Extract the [x, y] coordinate from the center of the cell holding the provided text.  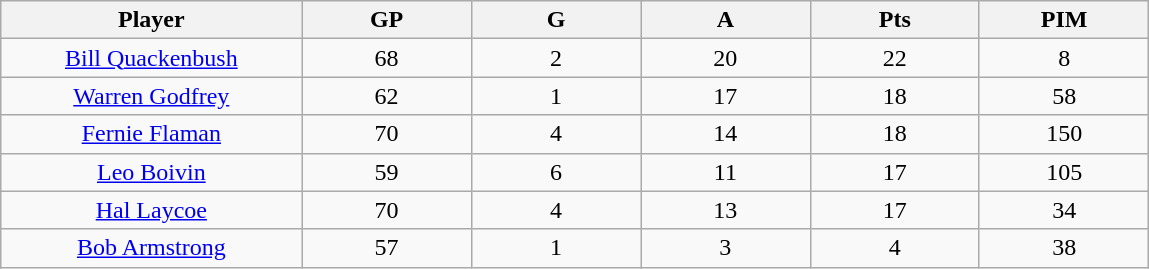
11 [726, 172]
22 [894, 58]
34 [1064, 210]
58 [1064, 96]
Leo Boivin [152, 172]
105 [1064, 172]
A [726, 20]
2 [556, 58]
Fernie Flaman [152, 134]
68 [386, 58]
Hal Laycoe [152, 210]
Warren Godfrey [152, 96]
Bill Quackenbush [152, 58]
57 [386, 248]
62 [386, 96]
3 [726, 248]
6 [556, 172]
20 [726, 58]
PIM [1064, 20]
59 [386, 172]
38 [1064, 248]
Player [152, 20]
13 [726, 210]
150 [1064, 134]
G [556, 20]
14 [726, 134]
8 [1064, 58]
Bob Armstrong [152, 248]
Pts [894, 20]
GP [386, 20]
